Return the [X, Y] coordinate for the center point of the cell that contains the specified text.  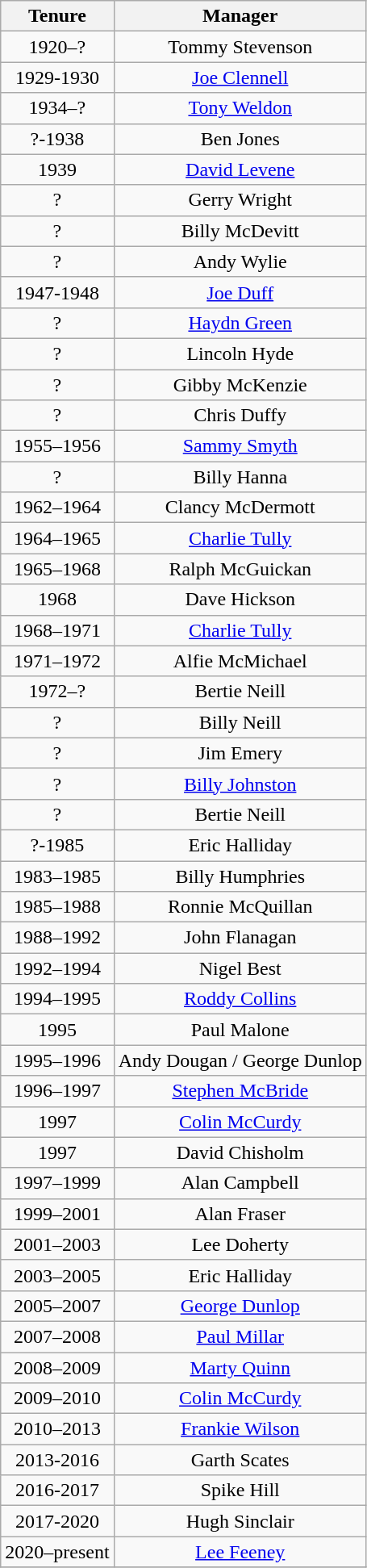
2008–2009 [57, 1368]
Ronnie McQuillan [240, 907]
Billy Johnston [240, 784]
2016-2017 [57, 1491]
Roddy Collins [240, 999]
2009–2010 [57, 1399]
Manager [240, 16]
Ralph McGuickan [240, 569]
1968–1971 [57, 630]
Alan Campbell [240, 1183]
1996–1997 [57, 1091]
Lee Feeney [240, 1552]
Gerry Wright [240, 200]
Spike Hill [240, 1491]
1964–1965 [57, 538]
1971–1972 [57, 661]
2003–2005 [57, 1275]
Jim Emery [240, 753]
2017-2020 [57, 1521]
Frankie Wilson [240, 1429]
2005–2007 [57, 1306]
Sammy Smyth [240, 446]
Billy Humphries [240, 876]
1988–1992 [57, 938]
1994–1995 [57, 999]
Garth Scates [240, 1460]
2007–2008 [57, 1336]
John Flanagan [240, 938]
Andy Wylie [240, 261]
Dave Hickson [240, 600]
Stephen McBride [240, 1091]
Nigel Best [240, 968]
David Levene [240, 169]
1992–1994 [57, 968]
Hugh Sinclair [240, 1521]
Alfie McMichael [240, 661]
1985–1988 [57, 907]
Joe Clennell [240, 77]
Paul Malone [240, 1030]
1999–2001 [57, 1214]
1995 [57, 1030]
Billy McDevitt [240, 231]
Haydn Green [240, 323]
Billy Hanna [240, 477]
1972–? [57, 692]
George Dunlop [240, 1306]
Paul Millar [240, 1336]
Andy Dougan / George Dunlop [240, 1060]
Alan Fraser [240, 1214]
Lee Doherty [240, 1244]
Clancy McDermott [240, 508]
1995–1996 [57, 1060]
2020–present [57, 1552]
2013-2016 [57, 1460]
2001–2003 [57, 1244]
1965–1968 [57, 569]
1947-1948 [57, 292]
Marty Quinn [240, 1368]
Billy Neill [240, 722]
1962–1964 [57, 508]
Tony Weldon [240, 108]
1934–? [57, 108]
Ben Jones [240, 139]
David Chisholm [240, 1152]
1955–1956 [57, 446]
Lincoln Hyde [240, 353]
Gibby McKenzie [240, 385]
Tommy Stevenson [240, 47]
1929-1930 [57, 77]
?-1985 [57, 845]
1920–? [57, 47]
1968 [57, 600]
2010–2013 [57, 1429]
Chris Duffy [240, 416]
?-1938 [57, 139]
1983–1985 [57, 876]
Joe Duff [240, 292]
1997–1999 [57, 1183]
Tenure [57, 16]
1939 [57, 169]
